Output the (x, y) coordinate of the center of the cell containing the given text.  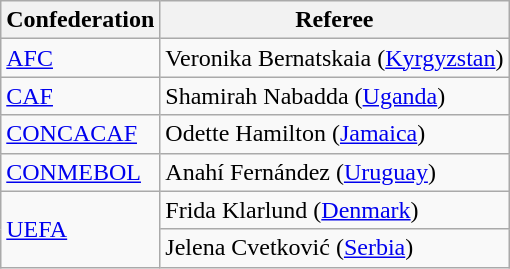
AFC (80, 58)
Anahí Fernández (Uruguay) (334, 172)
CONCACAF (80, 134)
Confederation (80, 20)
Veronika Bernatskaia (Kyrgyzstan) (334, 58)
Jelena Cvetković (Serbia) (334, 248)
UEFA (80, 229)
Odette Hamilton (Jamaica) (334, 134)
Frida Klarlund (Denmark) (334, 210)
Referee (334, 20)
Shamirah Nabadda (Uganda) (334, 96)
CAF (80, 96)
CONMEBOL (80, 172)
